For the text-containing cell, return its midpoint in (X, Y) coordinate format. 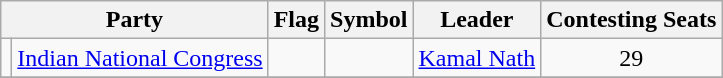
Flag (296, 20)
Symbol (369, 20)
Party (134, 20)
Contesting Seats (632, 20)
Kamal Nath (477, 58)
Leader (477, 20)
29 (632, 58)
Indian National Congress (140, 58)
